Scan for the cell matching the given text and deliver its [x, y] coordinate at center. 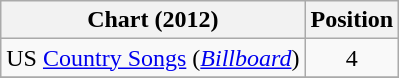
US Country Songs (Billboard) [153, 58]
4 [352, 58]
Chart (2012) [153, 20]
Position [352, 20]
